Locate the cell with the specified text and output its [x, y] center coordinate. 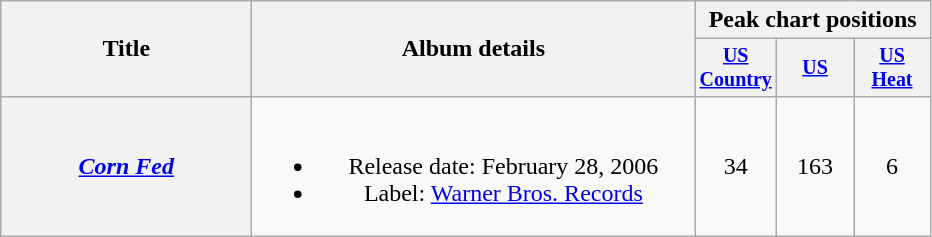
6 [892, 166]
Peak chart positions [813, 20]
US Heat [892, 68]
34 [736, 166]
163 [816, 166]
US Country [736, 68]
Title [126, 49]
Release date: February 28, 2006Label: Warner Bros. Records [474, 166]
US [816, 68]
Corn Fed [126, 166]
Album details [474, 49]
